Capture the cell that displays the provided text and extract its (x, y) central coordinate. 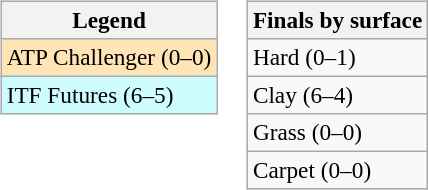
ITF Futures (6–5) (108, 95)
Grass (0–0) (337, 133)
Clay (6–4) (337, 95)
Finals by surface (337, 20)
Carpet (0–0) (337, 171)
Legend (108, 20)
ATP Challenger (0–0) (108, 57)
Hard (0–1) (337, 57)
